Locate the cell with the specified text and output its [X, Y] center coordinate. 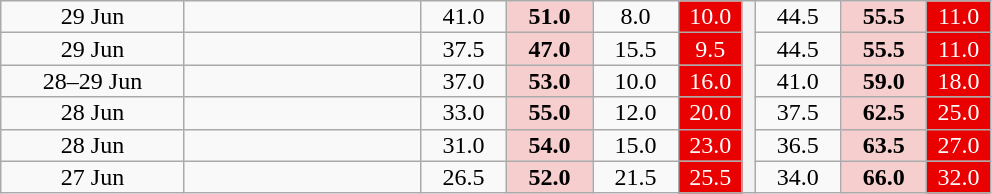
18.0 [959, 81]
8.0 [635, 17]
27.0 [959, 145]
25.5 [711, 177]
21.5 [635, 177]
66.0 [884, 177]
27 Jun [93, 177]
53.0 [549, 81]
23.0 [711, 145]
16.0 [711, 81]
62.5 [884, 113]
9.5 [711, 49]
51.0 [549, 17]
36.5 [798, 145]
59.0 [884, 81]
15.5 [635, 49]
63.5 [884, 145]
54.0 [549, 145]
31.0 [463, 145]
52.0 [549, 177]
33.0 [463, 113]
25.0 [959, 113]
26.5 [463, 177]
34.0 [798, 177]
20.0 [711, 113]
37.0 [463, 81]
15.0 [635, 145]
32.0 [959, 177]
28–29 Jun [93, 81]
12.0 [635, 113]
47.0 [549, 49]
55.0 [549, 113]
